Provide the (x, y) coordinate of the cell's center where the given text is located.  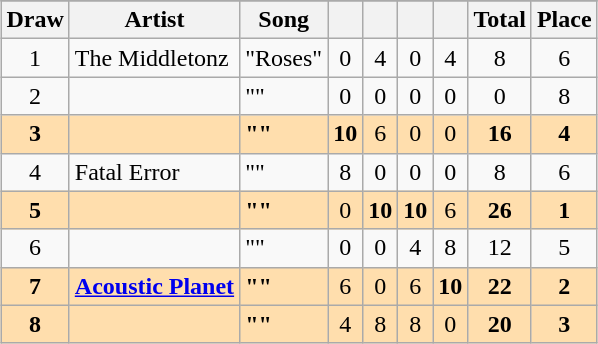
"Roses" (284, 58)
Song (284, 20)
22 (500, 286)
Draw (35, 20)
Place (564, 20)
20 (500, 324)
Fatal Error (154, 172)
Artist (154, 20)
12 (500, 248)
7 (35, 286)
Total (500, 20)
The Middletonz (154, 58)
Acoustic Planet (154, 286)
16 (500, 134)
26 (500, 210)
